Detect which cell encompasses the target text, then output its (x, y) center coordinate. 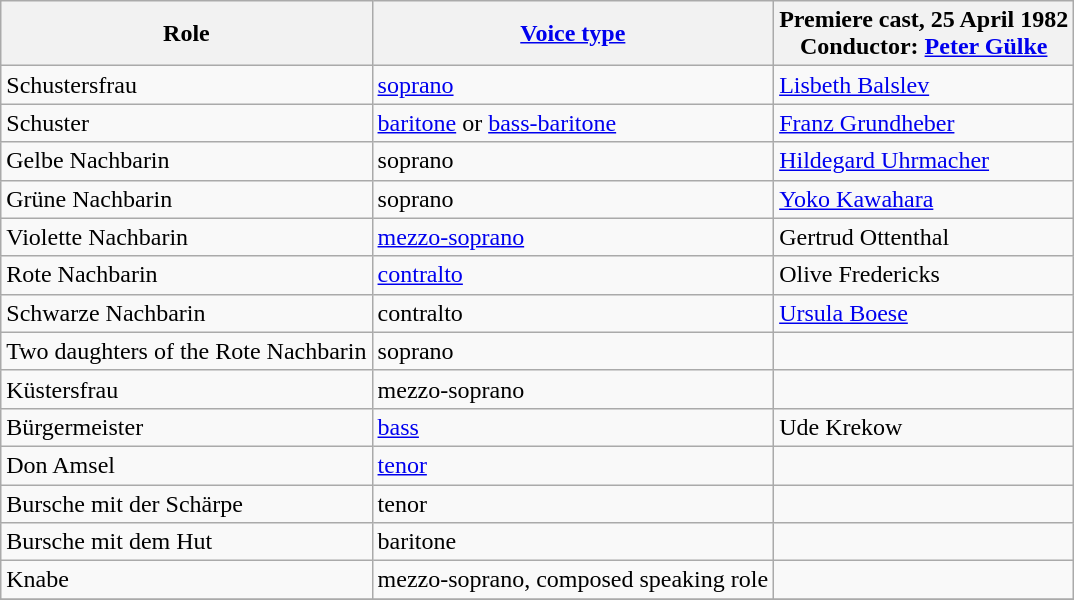
Two daughters of the Rote Nachbarin (186, 351)
Bürgermeister (186, 427)
mezzo-soprano, composed speaking role (573, 580)
Lisbeth Balslev (924, 85)
baritone (573, 542)
Ude Krekow (924, 427)
Gelbe Nachbarin (186, 161)
Schustersfrau (186, 85)
Knabe (186, 580)
Bursche mit der Schärpe (186, 503)
Role (186, 34)
Violette Nachbarin (186, 237)
Franz Grundheber (924, 123)
Hildegard Uhrmacher (924, 161)
baritone or bass-baritone (573, 123)
Gertrud Ottenthal (924, 237)
Don Amsel (186, 465)
Rote Nachbarin (186, 275)
Ursula Boese (924, 313)
Yoko Kawahara (924, 199)
Schuster (186, 123)
Voice type (573, 34)
Schwarze Nachbarin (186, 313)
bass (573, 427)
Bursche mit dem Hut (186, 542)
Grüne Nachbarin (186, 199)
Premiere cast, 25 April 1982Conductor: Peter Gülke (924, 34)
Küstersfrau (186, 389)
Olive Fredericks (924, 275)
